Return [X, Y] of the center of cell containing provided text 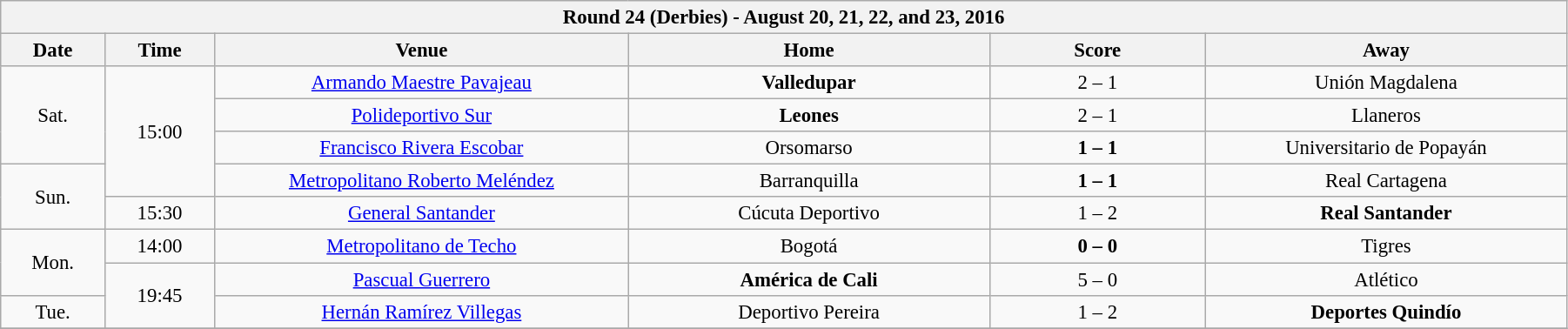
General Santander [421, 213]
Polideportivo Sur [421, 116]
América de Cali [809, 279]
Time [160, 50]
Home [809, 50]
Venue [421, 50]
Score [1097, 50]
Round 24 (Derbies) - August 20, 21, 22, and 23, 2016 [784, 17]
Metropolitano de Techo [421, 246]
Francisco Rivera Escobar [421, 148]
Pascual Guerrero [421, 279]
15:00 [160, 131]
Deportes Quindío [1385, 312]
Away [1385, 50]
Sat. [53, 115]
Cúcuta Deportivo [809, 213]
Barranquilla [809, 181]
19:45 [160, 296]
Hernán Ramírez Villegas [421, 312]
Sun. [53, 197]
Atlético [1385, 279]
Valledupar [809, 83]
Deportivo Pereira [809, 312]
0 – 0 [1097, 246]
Unión Magdalena [1385, 83]
Leones [809, 116]
Date [53, 50]
Real Santander [1385, 213]
Llaneros [1385, 116]
Tue. [53, 312]
Universitario de Popayán [1385, 148]
Bogotá [809, 246]
15:30 [160, 213]
Metropolitano Roberto Meléndez [421, 181]
14:00 [160, 246]
Orsomarso [809, 148]
Armando Maestre Pavajeau [421, 83]
Tigres [1385, 246]
Real Cartagena [1385, 181]
Mon. [53, 263]
5 – 0 [1097, 279]
